Locate the cell with the specified text and output its [X, Y] center coordinate. 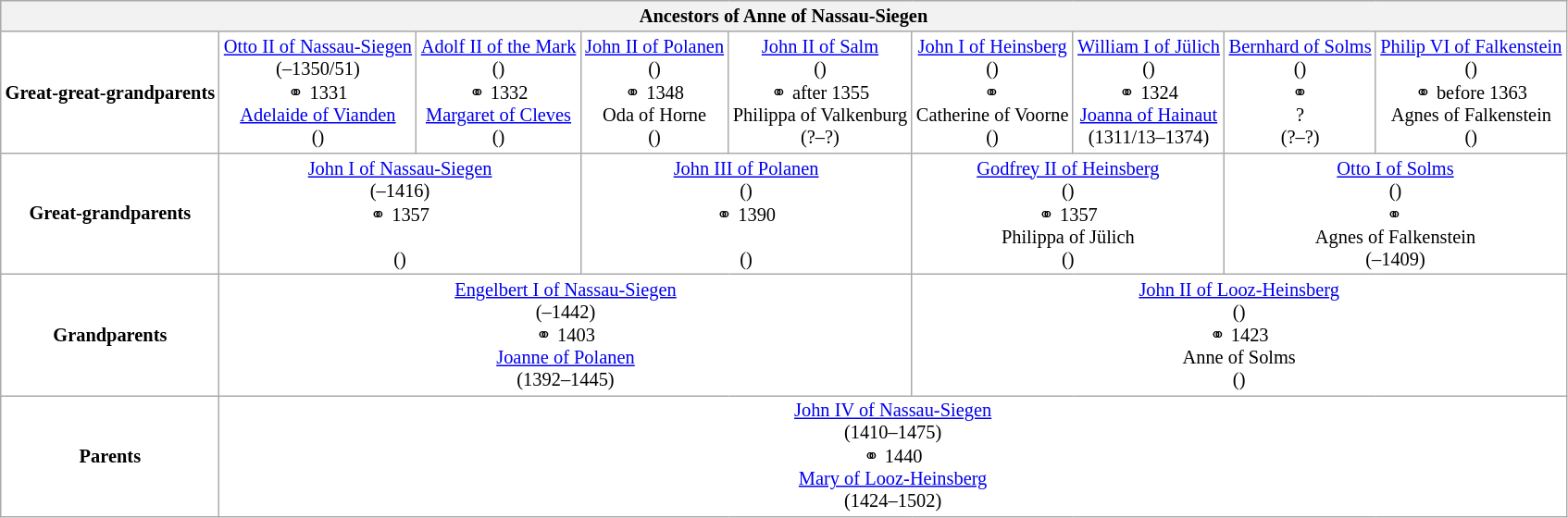
Bernhard of Solms()⚭?(?–?) [1300, 92]
William I of Jülich()⚭ 1324Joanna of Hainaut(1311/13–1374) [1148, 92]
Great-grandparents [110, 213]
Ancestors of Anne of Nassau-Siegen [784, 16]
John III of Polanen()⚭ 1390() [746, 213]
John I of Nassau-Siegen(–1416)⚭ 1357() [400, 213]
John II of Salm()⚭ after 1355Philippa of Valkenburg(?–?) [820, 92]
Otto I of Solms()⚭Agnes of Falkenstein(–1409) [1396, 213]
John I of Heinsberg()⚭ Catherine of Voorne() [992, 92]
Otto II of Nassau-Siegen(–1350/51)⚭ 1331Adelaide of Vianden() [318, 92]
Grandparents [110, 335]
Adolf II of the Mark()⚭ 1332Margaret of Cleves() [498, 92]
John II of Polanen()⚭ 1348Oda of Horne() [654, 92]
John IV of Nassau-Siegen(1410–1475)⚭ 1440Mary of Looz-Heinsberg(1424–1502) [892, 455]
Philip VI of Falkenstein()⚭ before 1363Agnes of Falkenstein() [1471, 92]
Godfrey II of Heinsberg()⚭ 1357Philippa of Jülich() [1068, 213]
Great-great-grandparents [110, 92]
Parents [110, 455]
John II of Looz-Heinsberg()⚭ 1423Anne of Solms() [1238, 335]
Engelbert I of Nassau-Siegen(–1442)⚭ 1403Joanne of Polanen(1392–1445) [566, 335]
